Detect which cell encompasses the target text, then output its (x, y) center coordinate. 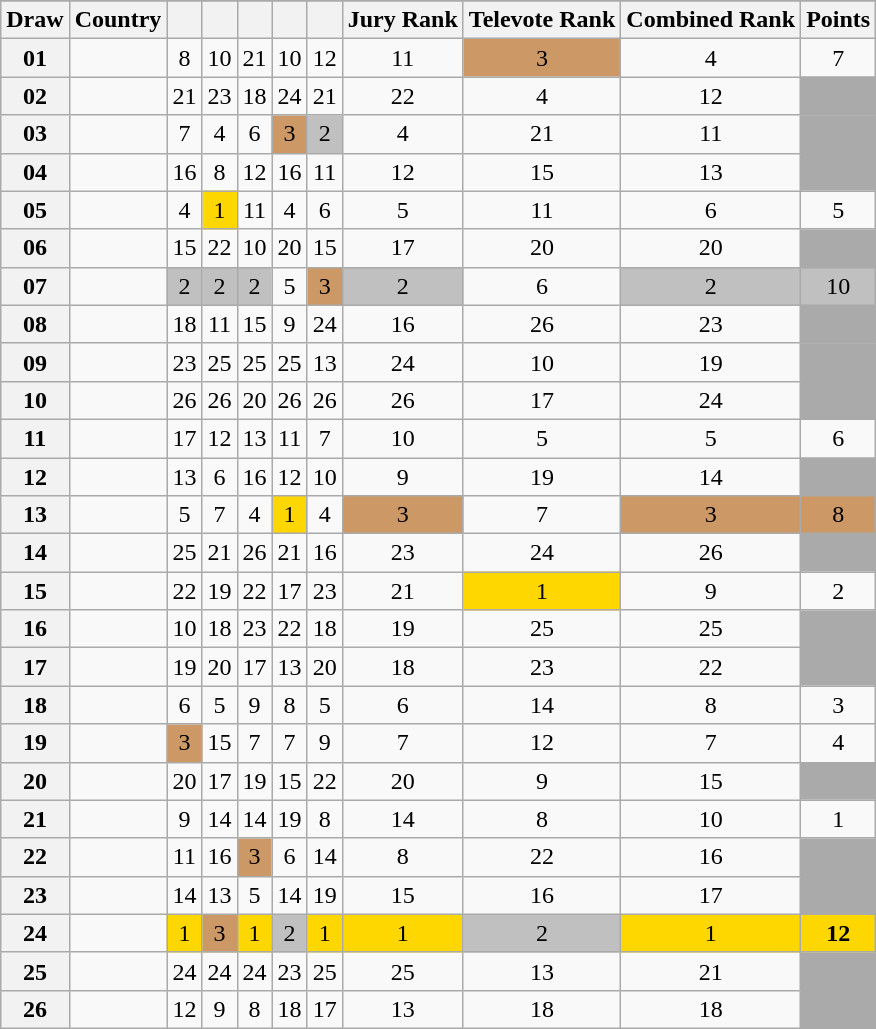
04 (35, 172)
05 (35, 210)
Jury Rank (402, 20)
03 (35, 134)
Draw (35, 20)
Televote Rank (542, 20)
08 (35, 324)
09 (35, 362)
Combined Rank (711, 20)
Country (118, 20)
07 (35, 286)
01 (35, 58)
Points (838, 20)
06 (35, 248)
02 (35, 96)
